Locate the cell with the specified text and output its (X, Y) center coordinate. 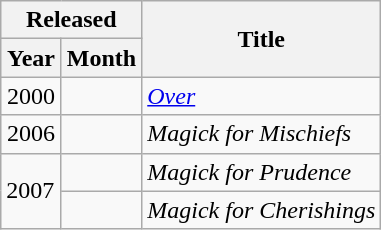
Over (262, 96)
Title (262, 39)
Magick for Prudence (262, 172)
2000 (32, 96)
Magick for Cherishings (262, 210)
Month (101, 58)
2006 (32, 134)
Released (72, 20)
Magick for Mischiefs (262, 134)
Year (32, 58)
2007 (32, 191)
